Provide the [X, Y] coordinate of the cell's center where the given text is located.  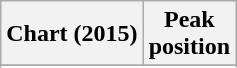
Peakposition [189, 34]
Chart (2015) [72, 34]
